Capture the cell that displays the provided text and extract its (x, y) central coordinate. 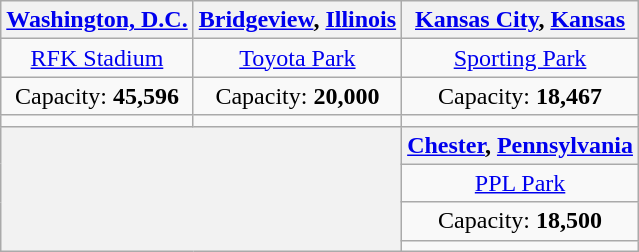
PPL Park (520, 183)
Toyota Park (297, 58)
Capacity: 18,467 (520, 96)
Sporting Park (520, 58)
Capacity: 18,500 (520, 221)
Bridgeview, Illinois (297, 20)
Capacity: 45,596 (97, 96)
RFK Stadium (97, 58)
Kansas City, Kansas (520, 20)
Washington, D.C. (97, 20)
Chester, Pennsylvania (520, 145)
Capacity: 20,000 (297, 96)
